Pinpoint the cell where the given text exists, returning its [x, y] midpoint coordinate. 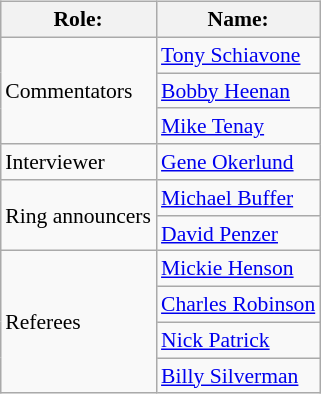
Gene Okerlund [238, 162]
Interviewer [78, 162]
Tony Schiavone [238, 55]
Role: [78, 20]
Billy Silverman [238, 376]
Mike Tenay [238, 126]
Commentators [78, 90]
Nick Patrick [238, 340]
Mickie Henson [238, 269]
Michael Buffer [238, 198]
Ring announcers [78, 216]
Bobby Heenan [238, 91]
David Penzer [238, 233]
Referees [78, 322]
Name: [238, 20]
Charles Robinson [238, 305]
